Provide the [X, Y] coordinate of the cell's center where the given text is located.  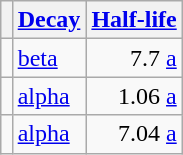
7.04 a [134, 134]
Decay [49, 20]
Half-life [134, 20]
1.06 a [134, 96]
7.7 a [134, 58]
beta [49, 58]
